Search for the cell housing the specified text and yield its (x, y) center coordinate. 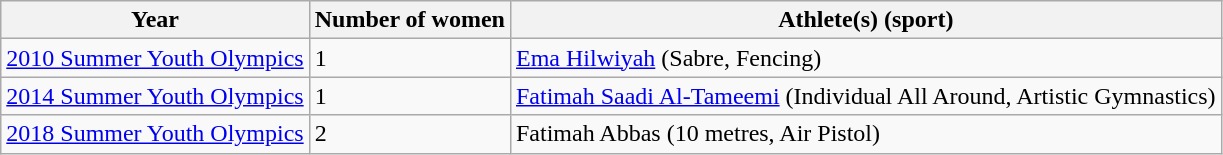
2 (410, 134)
Ema Hilwiyah (Sabre, Fencing) (866, 58)
Fatimah Saadi Al-Tameemi (Individual All Around, Artistic Gymnastics) (866, 96)
Number of women (410, 20)
2014 Summer Youth Olympics (155, 96)
2018 Summer Youth Olympics (155, 134)
Athlete(s) (sport) (866, 20)
2010 Summer Youth Olympics (155, 58)
Fatimah Abbas (10 metres, Air Pistol) (866, 134)
Year (155, 20)
